Detect which cell encompasses the target text, then output its [x, y] center coordinate. 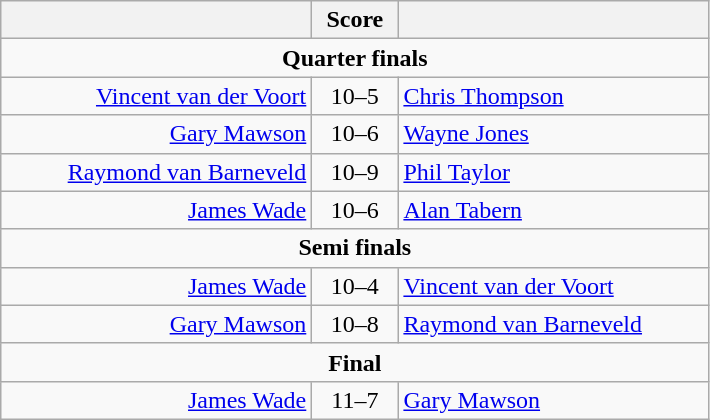
Phil Taylor [554, 172]
Chris Thompson [554, 96]
10–9 [355, 172]
10–4 [355, 286]
10–5 [355, 96]
Wayne Jones [554, 134]
Final [355, 362]
Score [355, 20]
Semi finals [355, 248]
11–7 [355, 400]
10–8 [355, 324]
Quarter finals [355, 58]
Alan Tabern [554, 210]
